Locate the cell with the specified text and output its [X, Y] center coordinate. 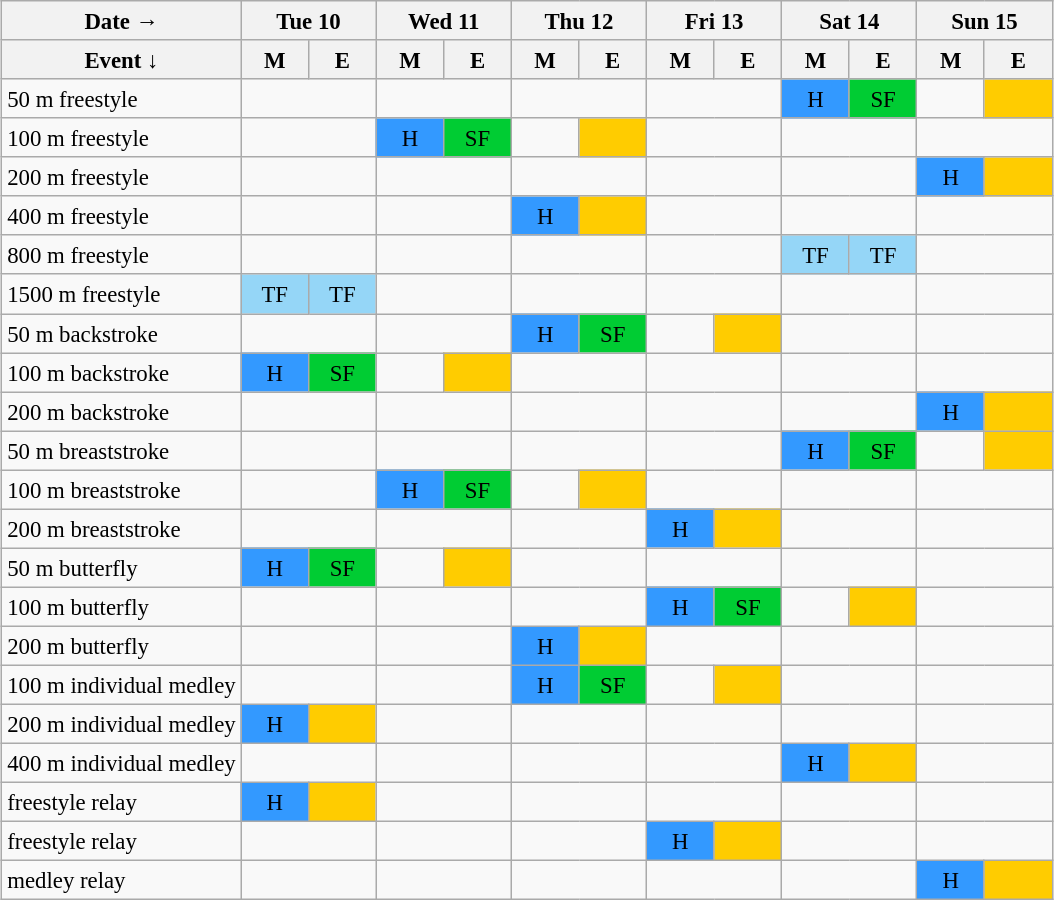
100 m backstroke [122, 372]
200 m backstroke [122, 412]
Tue 10 [308, 20]
400 m individual medley [122, 764]
200 m butterfly [122, 646]
50 m breaststroke [122, 450]
50 m backstroke [122, 334]
medley relay [122, 880]
400 m freestyle [122, 216]
100 m individual medley [122, 684]
200 m breaststroke [122, 528]
Event ↓ [122, 60]
Fri 13 [714, 20]
Wed 11 [444, 20]
1500 m freestyle [122, 294]
Thu 12 [578, 20]
Date → [122, 20]
200 m freestyle [122, 176]
Sat 14 [850, 20]
100 m breaststroke [122, 490]
50 m freestyle [122, 98]
50 m butterfly [122, 568]
Sun 15 [984, 20]
100 m butterfly [122, 606]
200 m individual medley [122, 724]
100 m freestyle [122, 138]
800 m freestyle [122, 254]
